Pinpoint the cell where the given text exists, returning its [X, Y] midpoint coordinate. 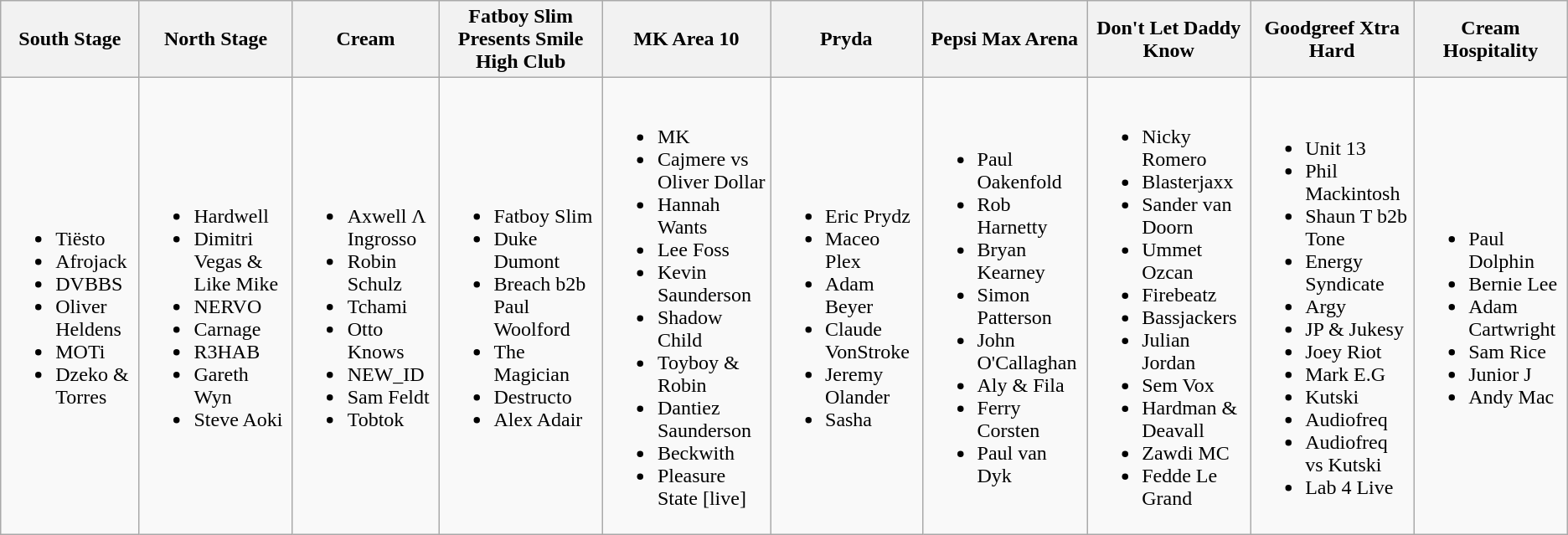
Fatboy SlimDuke DumontBreach b2b Paul WoolfordThe MagicianDestructoAlex Adair [521, 306]
Don't Let Daddy Know [1169, 39]
Pepsi Max Arena [1005, 39]
TiëstoAfrojackDVBBSOliver HeldensMOTiDzeko & Torres [70, 306]
Cream [365, 39]
Paul DolphinBernie LeeAdam CartwrightSam RiceJunior JAndy Mac [1491, 306]
Axwell Λ IngrossoRobin SchulzTchamiOtto KnowsNEW_IDSam FeldtTobtok [365, 306]
Nicky RomeroBlasterjaxxSander van DoornUmmet OzcanFirebeatzBassjackersJulian JordanSem VoxHardman & DeavallZawdi MCFedde Le Grand [1169, 306]
Eric PrydzMaceo PlexAdam BeyerClaude VonStrokeJeremy OlanderSasha [847, 306]
South Stage [70, 39]
MKCajmere vs Oliver DollarHannah WantsLee FossKevin SaundersonShadow ChildToyboy & RobinDantiez SaundersonBeckwithPleasure State [live] [686, 306]
North Stage [216, 39]
HardwellDimitri Vegas & Like MikeNERVOCarnageR3HABGareth WynSteve Aoki [216, 306]
Pryda [847, 39]
Goodgreef Xtra Hard [1332, 39]
Paul OakenfoldRob HarnettyBryan KearneySimon PattersonJohn O'CallaghanAly & FilaFerry CorstenPaul van Dyk [1005, 306]
Fatboy Slim Presents Smile High Club [521, 39]
Cream Hospitality [1491, 39]
MK Area 10 [686, 39]
Unit 13Phil MackintoshShaun T b2b ToneEnergy SyndicateArgyJP & JukesyJoey RiotMark E.GKutskiAudiofreqAudiofreq vs KutskiLab 4 Live [1332, 306]
